From the cell containing the given text, extract its center point as [X, Y] coordinate. 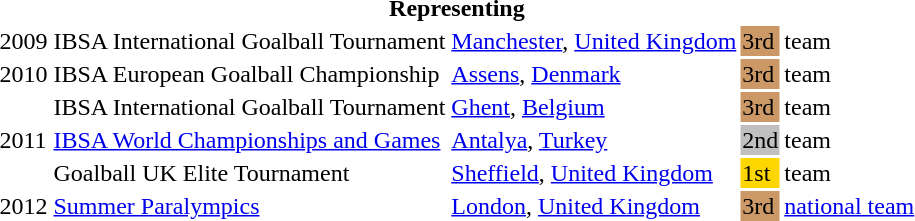
IBSA European Goalball Championship [250, 74]
Assens, Denmark [594, 74]
Manchester, United Kingdom [594, 41]
Goalball UK Elite Tournament [250, 173]
Summer Paralympics [250, 206]
2nd [760, 140]
Antalya, Turkey [594, 140]
IBSA World Championships and Games [250, 140]
London, United Kingdom [594, 206]
1st [760, 173]
Ghent, Belgium [594, 107]
Sheffield, United Kingdom [594, 173]
